Find where the given text appears and provide that cell's center as (X, Y) coordinate. 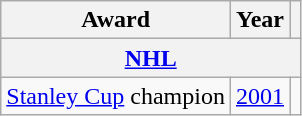
2001 (260, 96)
Stanley Cup champion (116, 96)
Award (116, 20)
NHL (151, 58)
Year (260, 20)
